Pinpoint the cell where the given text exists, returning its (X, Y) midpoint coordinate. 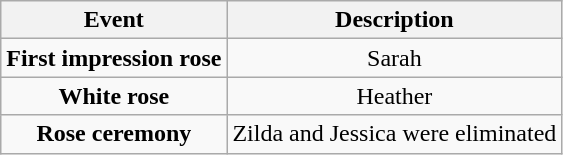
Rose ceremony (114, 134)
Sarah (394, 58)
Description (394, 20)
Heather (394, 96)
Event (114, 20)
First impression rose (114, 58)
White rose (114, 96)
Zilda and Jessica were eliminated (394, 134)
